Detect which cell encompasses the target text, then output its (x, y) center coordinate. 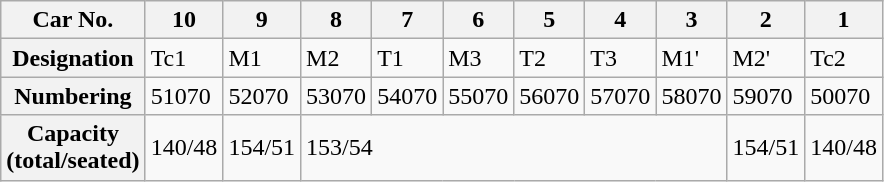
10 (184, 20)
59070 (766, 96)
51070 (184, 96)
M3 (478, 58)
153/54 (514, 148)
1 (844, 20)
M1 (262, 58)
Tc2 (844, 58)
55070 (478, 96)
57070 (620, 96)
M2' (766, 58)
8 (336, 20)
5 (550, 20)
T1 (408, 58)
6 (478, 20)
4 (620, 20)
Tc1 (184, 58)
58070 (692, 96)
Car No. (73, 20)
50070 (844, 96)
53070 (336, 96)
M2 (336, 58)
54070 (408, 96)
52070 (262, 96)
M1' (692, 58)
9 (262, 20)
Capacity(total/seated) (73, 148)
7 (408, 20)
Designation (73, 58)
Numbering (73, 96)
T3 (620, 58)
3 (692, 20)
T2 (550, 58)
56070 (550, 96)
2 (766, 20)
